Determine the [X, Y] coordinate at the center of the cell enclosing the given text.  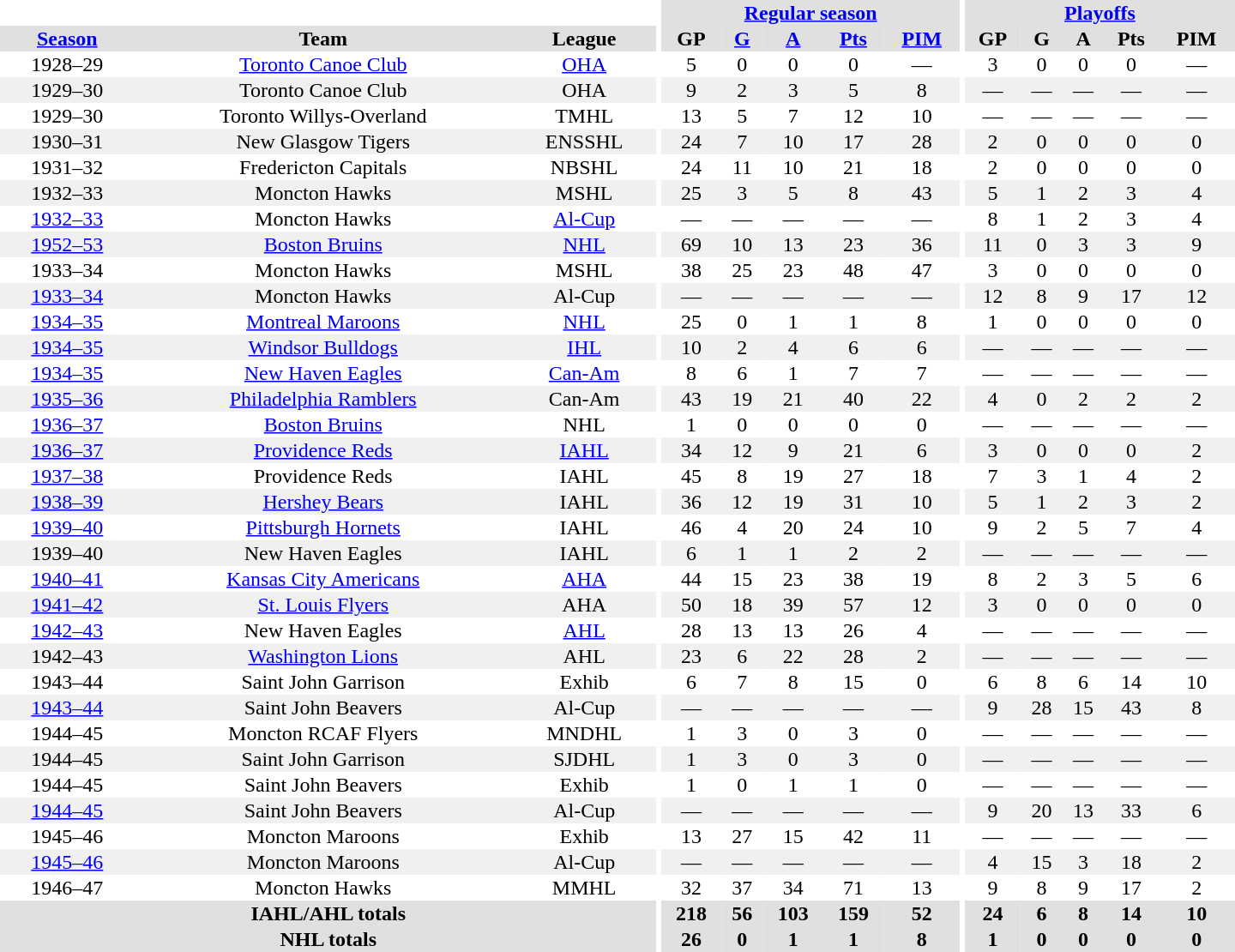
71 [853, 888]
56 [743, 913]
33 [1130, 810]
Fredericton Capitals [323, 167]
MMHL [585, 888]
69 [691, 244]
44 [691, 579]
Moncton RCAF Flyers [323, 733]
IHL [585, 347]
MNDHL [585, 733]
1941–42 [67, 605]
1931–32 [67, 167]
SJDHL [585, 759]
31 [853, 502]
Toronto Willys-Overland [323, 116]
Regular season [811, 13]
1935–36 [67, 399]
1937–38 [67, 476]
1930–31 [67, 142]
St. Louis Flyers [323, 605]
1946–47 [67, 888]
32 [691, 888]
NBSHL [585, 167]
League [585, 39]
39 [793, 605]
Team [323, 39]
Philadelphia Ramblers [323, 399]
103 [793, 913]
Washington Lions [323, 656]
45 [691, 476]
52 [921, 913]
47 [921, 270]
159 [853, 913]
57 [853, 605]
46 [691, 527]
1940–41 [67, 579]
Windsor Bulldogs [323, 347]
New Glasgow Tigers [323, 142]
Playoffs [1099, 13]
50 [691, 605]
Kansas City Americans [323, 579]
Season [67, 39]
IAHL/AHL totals [328, 913]
Hershey Bears [323, 502]
Pittsburgh Hornets [323, 527]
218 [691, 913]
48 [853, 270]
42 [853, 836]
1938–39 [67, 502]
NHL totals [328, 939]
40 [853, 399]
1928–29 [67, 64]
1952–53 [67, 244]
TMHL [585, 116]
Montreal Maroons [323, 322]
ENSSHL [585, 142]
37 [743, 888]
